Provide the [x, y] coordinate of the cell's center where the given text is located.  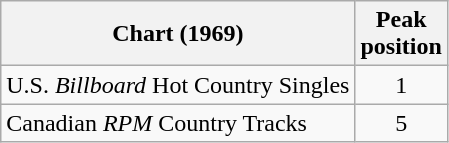
Chart (1969) [178, 34]
U.S. Billboard Hot Country Singles [178, 85]
1 [401, 85]
Canadian RPM Country Tracks [178, 123]
5 [401, 123]
Peakposition [401, 34]
